Search for the cell housing the specified text and yield its [X, Y] center coordinate. 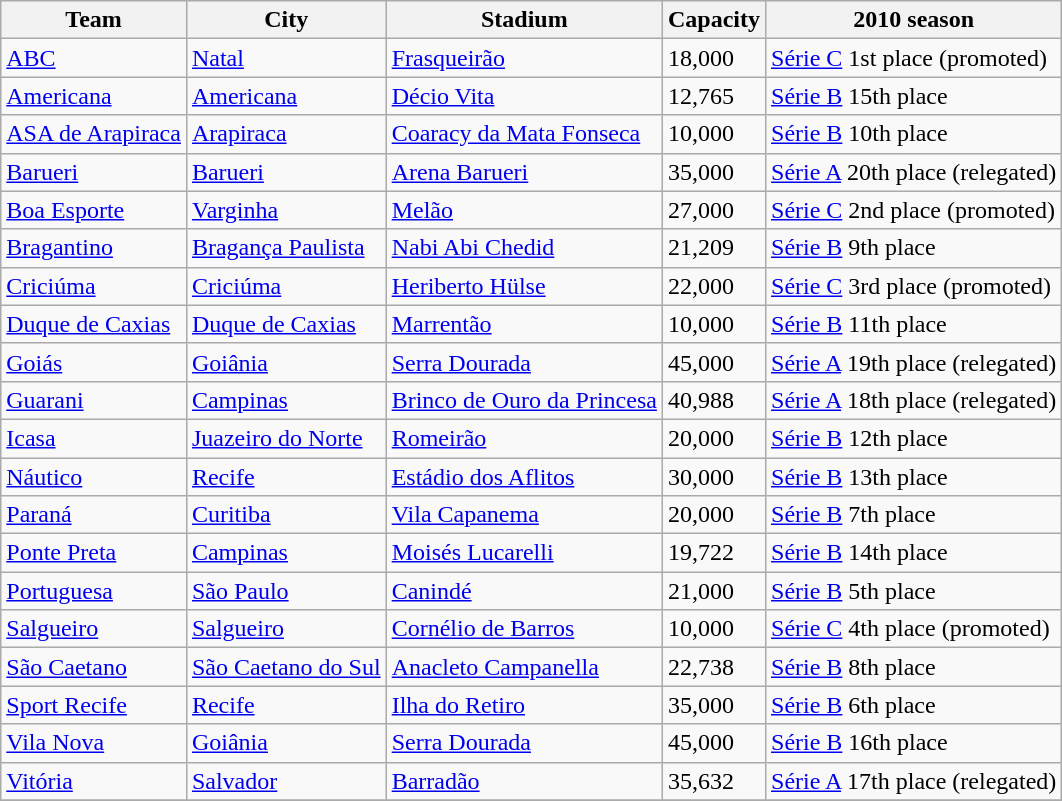
Série B 5th place [914, 591]
35,632 [714, 781]
Ilha do Retiro [524, 705]
Barradão [524, 781]
Paraná [94, 515]
Ponte Preta [94, 553]
21,209 [714, 248]
Série B 9th place [914, 248]
Team [94, 20]
Náutico [94, 477]
Capacity [714, 20]
São Paulo [286, 591]
Série A 17th place (relegated) [914, 781]
Brinco de Ouro da Princesa [524, 400]
Guarani [94, 400]
Coaracy da Mata Fonseca [524, 134]
Série B 6th place [914, 705]
Stadium [524, 20]
Série B 12th place [914, 438]
Canindé [524, 591]
São Caetano do Sul [286, 667]
ASA de Arapiraca [94, 134]
Série B 10th place [914, 134]
12,765 [714, 96]
Nabi Abi Chedid [524, 248]
30,000 [714, 477]
Goiás [94, 362]
Série B 16th place [914, 743]
40,988 [714, 400]
Cornélio de Barros [524, 629]
Décio Vita [524, 96]
Romeirão [524, 438]
Portuguesa [94, 591]
Icasa [94, 438]
Vila Nova [94, 743]
2010 season [914, 20]
Juazeiro do Norte [286, 438]
Sport Recife [94, 705]
Série C 2nd place (promoted) [914, 210]
Série C 4th place (promoted) [914, 629]
Vila Capanema [524, 515]
Natal [286, 58]
Série A 19th place (relegated) [914, 362]
22,000 [714, 286]
Série B 8th place [914, 667]
Série C 1st place (promoted) [914, 58]
Boa Esporte [94, 210]
City [286, 20]
19,722 [714, 553]
Bragantino [94, 248]
Anacleto Campanella [524, 667]
Vitória [94, 781]
27,000 [714, 210]
Série C 3rd place (promoted) [914, 286]
Moisés Lucarelli [524, 553]
Série B 13th place [914, 477]
Marrentão [524, 324]
Série B 11th place [914, 324]
Salvador [286, 781]
Estádio dos Aflitos [524, 477]
ABC [94, 58]
Bragança Paulista [286, 248]
Melão [524, 210]
Série B 7th place [914, 515]
Arapiraca [286, 134]
Heriberto Hülse [524, 286]
Série A 18th place (relegated) [914, 400]
Série B 15th place [914, 96]
Frasqueirão [524, 58]
Arena Barueri [524, 172]
18,000 [714, 58]
Varginha [286, 210]
São Caetano [94, 667]
Série B 14th place [914, 553]
21,000 [714, 591]
Série A 20th place (relegated) [914, 172]
Curitiba [286, 515]
22,738 [714, 667]
